From the cell containing the given text, extract its center point as (x, y) coordinate. 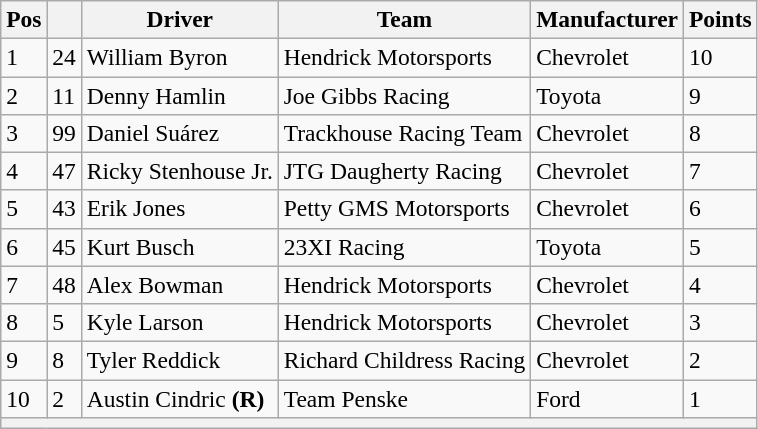
William Byron (180, 57)
99 (64, 133)
Ricky Stenhouse Jr. (180, 171)
Denny Hamlin (180, 95)
23XI Racing (404, 247)
Team (404, 19)
43 (64, 209)
24 (64, 57)
Team Penske (404, 398)
47 (64, 171)
Pos (24, 19)
Kurt Busch (180, 247)
Daniel Suárez (180, 133)
Joe Gibbs Racing (404, 95)
45 (64, 247)
48 (64, 285)
Austin Cindric (R) (180, 398)
Richard Childress Racing (404, 360)
Points (720, 19)
Petty GMS Motorsports (404, 209)
Erik Jones (180, 209)
11 (64, 95)
Tyler Reddick (180, 360)
Ford (608, 398)
Trackhouse Racing Team (404, 133)
Driver (180, 19)
Alex Bowman (180, 285)
Manufacturer (608, 19)
JTG Daugherty Racing (404, 171)
Kyle Larson (180, 322)
